Search for the cell housing the specified text and yield its [x, y] center coordinate. 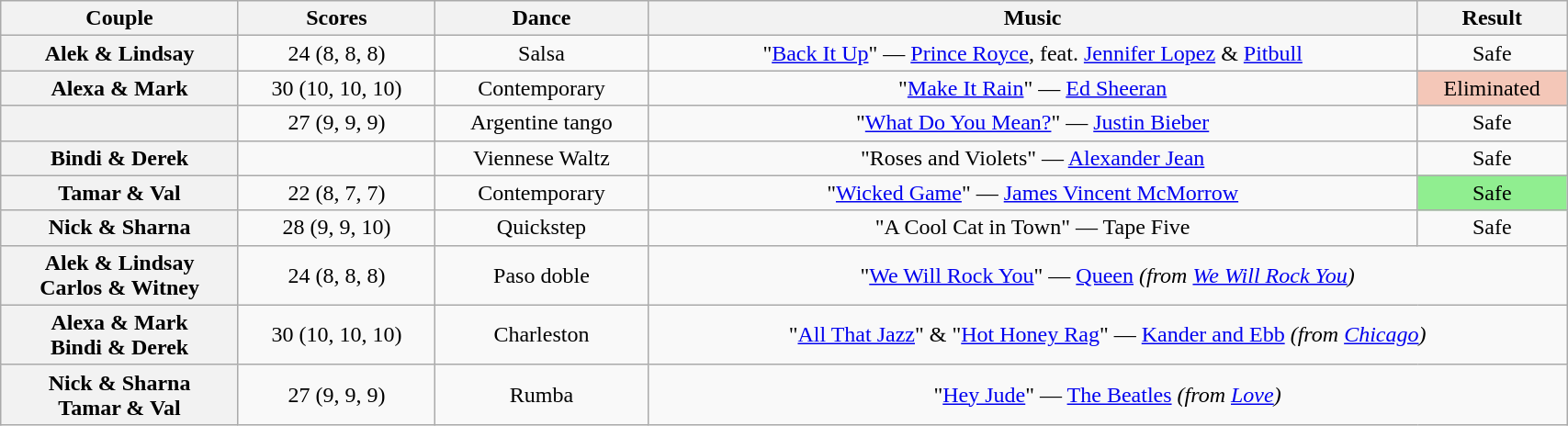
Rumba [541, 395]
"Hey Jude" — The Beatles (from Love) [1107, 395]
Nick & SharnaTamar & Val [119, 395]
Tamar & Val [119, 193]
"What Do You Mean?" — Justin Bieber [1032, 123]
Scores [336, 18]
"All That Jazz" & "Hot Honey Rag" — Kander and Ebb (from Chicago) [1107, 334]
Viennese Waltz [541, 158]
"Wicked Game" — James Vincent McMorrow [1032, 193]
Argentine tango [541, 123]
"A Cool Cat in Town" — Tape Five [1032, 228]
Couple [119, 18]
"Roses and Violets" — Alexander Jean [1032, 158]
Music [1032, 18]
Alexa & MarkBindi & Derek [119, 334]
"Make It Rain" — Ed Sheeran [1032, 88]
Nick & Sharna [119, 228]
Paso doble [541, 275]
Alek & Lindsay [119, 53]
Charleston [541, 334]
Salsa [541, 53]
28 (9, 9, 10) [336, 228]
Quickstep [541, 228]
22 (8, 7, 7) [336, 193]
Bindi & Derek [119, 158]
Alexa & Mark [119, 88]
Alek & LindsayCarlos & Witney [119, 275]
Result [1492, 18]
Eliminated [1492, 88]
"Back It Up" — Prince Royce, feat. Jennifer Lopez & Pitbull [1032, 53]
"We Will Rock You" — Queen (from We Will Rock You) [1107, 275]
Dance [541, 18]
